From the cell containing the given text, extract its center point as (x, y) coordinate. 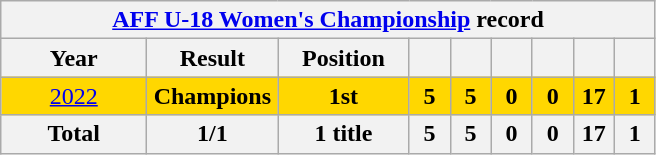
Champions (212, 96)
AFF U-18 Women's Championship record (328, 20)
Result (212, 58)
Total (74, 134)
1st (344, 96)
2022 (74, 96)
Position (344, 58)
1/1 (212, 134)
1 title (344, 134)
Year (74, 58)
